Search for the cell housing the specified text and yield its [X, Y] center coordinate. 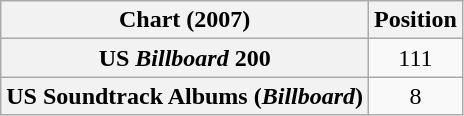
Position [416, 20]
US Soundtrack Albums (Billboard) [185, 96]
111 [416, 58]
US Billboard 200 [185, 58]
8 [416, 96]
Chart (2007) [185, 20]
